Detect which cell encompasses the target text, then output its [x, y] center coordinate. 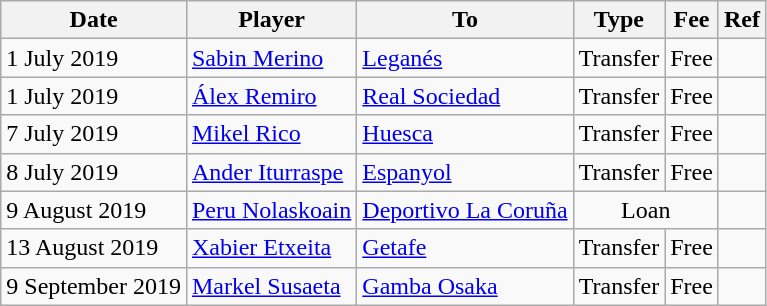
Ref [742, 20]
Mikel Rico [271, 134]
Álex Remiro [271, 96]
Deportivo La Coruña [465, 210]
Sabin Merino [271, 58]
Huesca [465, 134]
8 July 2019 [94, 172]
Ander Iturraspe [271, 172]
Real Sociedad [465, 96]
9 August 2019 [94, 210]
Xabier Etxeita [271, 248]
Peru Nolaskoain [271, 210]
Espanyol [465, 172]
Fee [692, 20]
To [465, 20]
Gamba Osaka [465, 286]
Date [94, 20]
Leganés [465, 58]
Loan [646, 210]
Getafe [465, 248]
7 July 2019 [94, 134]
Markel Susaeta [271, 286]
Type [619, 20]
Player [271, 20]
13 August 2019 [94, 248]
9 September 2019 [94, 286]
